From the cell containing the given text, extract its center point as [X, Y] coordinate. 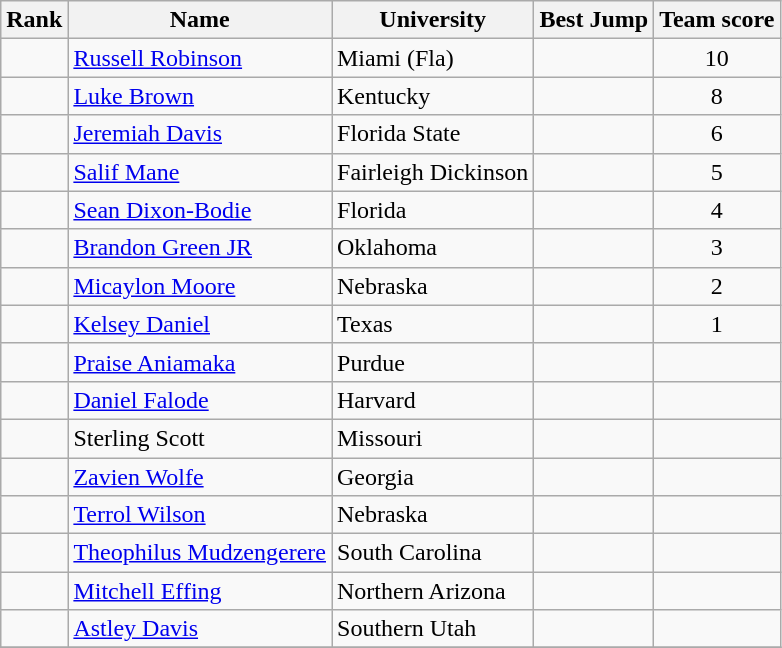
Florida State [433, 134]
Luke Brown [200, 96]
6 [717, 134]
Zavien Wolfe [200, 477]
Best Jump [594, 20]
Harvard [433, 400]
Rank [34, 20]
Praise Aniamaka [200, 362]
Mitchell Effing [200, 591]
Salif Mane [200, 172]
Kelsey Daniel [200, 324]
4 [717, 210]
Florida [433, 210]
Oklahoma [433, 248]
Southern Utah [433, 629]
10 [717, 58]
8 [717, 96]
Fairleigh Dickinson [433, 172]
Brandon Green JR [200, 248]
Daniel Falode [200, 400]
5 [717, 172]
Astley Davis [200, 629]
South Carolina [433, 553]
3 [717, 248]
Sterling Scott [200, 438]
Team score [717, 20]
Miami (Fla) [433, 58]
Missouri [433, 438]
Kentucky [433, 96]
Name [200, 20]
Terrol Wilson [200, 515]
Northern Arizona [433, 591]
Texas [433, 324]
Russell Robinson [200, 58]
Micaylon Moore [200, 286]
University [433, 20]
Sean Dixon-Bodie [200, 210]
Theophilus Mudzengerere [200, 553]
Jeremiah Davis [200, 134]
2 [717, 286]
Purdue [433, 362]
1 [717, 324]
Georgia [433, 477]
